Extract the (X, Y) coordinate from the center of the cell holding the provided text.  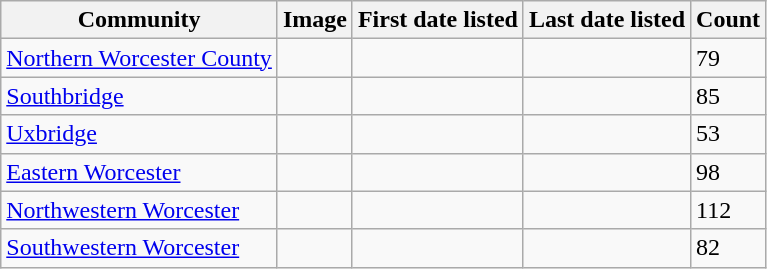
Last date listed (606, 20)
98 (728, 172)
53 (728, 134)
Southbridge (140, 96)
79 (728, 58)
Southwestern Worcester (140, 248)
Community (140, 20)
Uxbridge (140, 134)
Count (728, 20)
Eastern Worcester (140, 172)
82 (728, 248)
Northern Worcester County (140, 58)
112 (728, 210)
First date listed (438, 20)
Northwestern Worcester (140, 210)
Image (314, 20)
85 (728, 96)
